Identify which cell holds the provided text, then report its (X, Y) central coordinate. 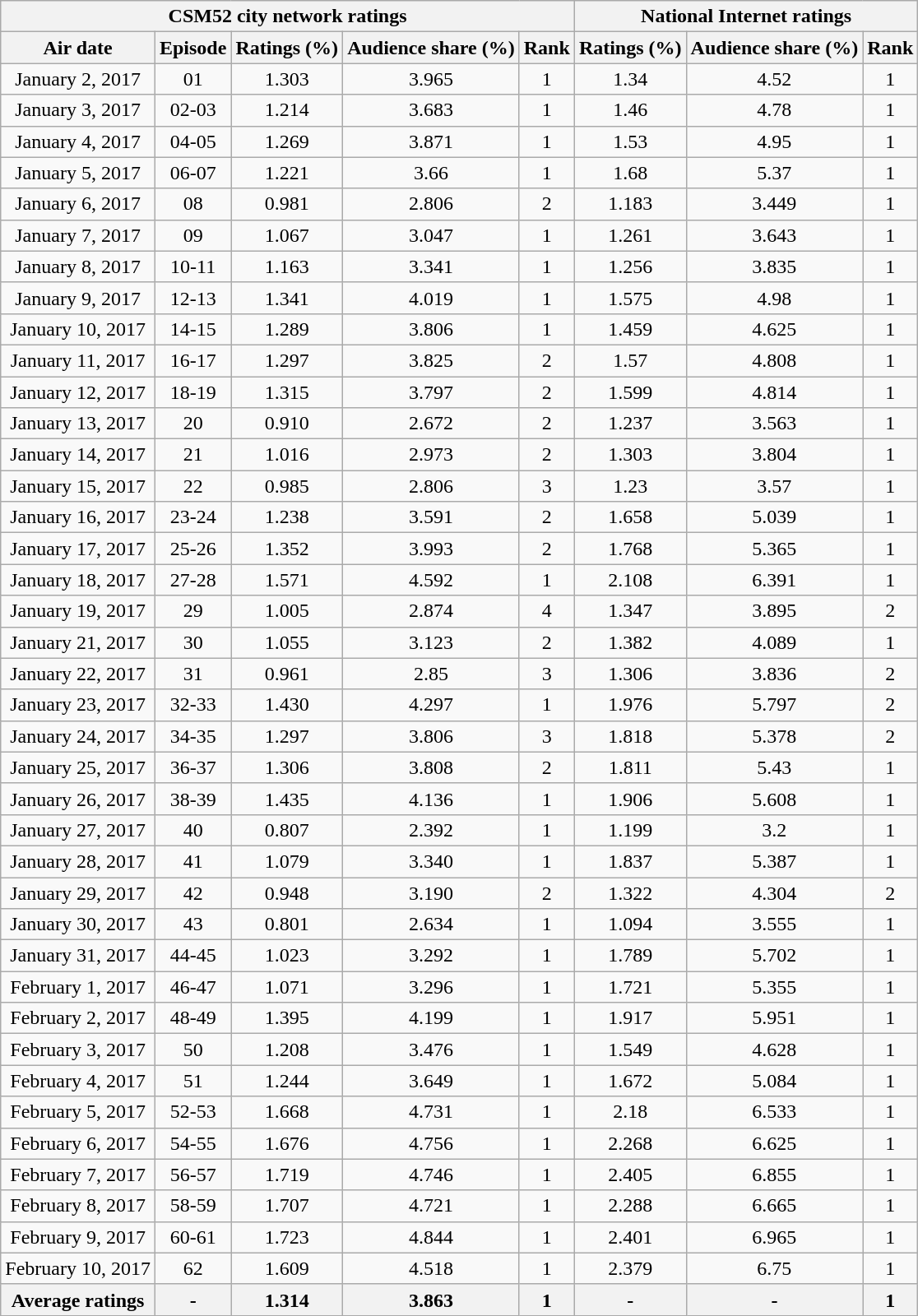
4.628 (775, 1050)
31 (192, 674)
January 27, 2017 (78, 830)
1.768 (630, 549)
5.355 (775, 987)
4.78 (775, 110)
5.797 (775, 705)
2.634 (431, 924)
3.643 (775, 235)
21 (192, 455)
3.804 (775, 455)
4.625 (775, 329)
2.672 (431, 424)
44-45 (192, 956)
1.237 (630, 424)
1.68 (630, 173)
6.75 (775, 1268)
52-53 (192, 1112)
22 (192, 486)
25-26 (192, 549)
January 9, 2017 (78, 298)
1.244 (287, 1081)
January 7, 2017 (78, 235)
60-61 (192, 1237)
41 (192, 861)
6.625 (775, 1143)
1.811 (630, 767)
3.871 (431, 141)
1.238 (287, 517)
1.023 (287, 956)
0.961 (287, 674)
40 (192, 830)
1.34 (630, 79)
4 (546, 611)
1.055 (287, 642)
3.292 (431, 956)
1.976 (630, 705)
January 23, 2017 (78, 705)
January 25, 2017 (78, 767)
1.395 (287, 1018)
January 8, 2017 (78, 266)
January 16, 2017 (78, 517)
1.221 (287, 173)
January 30, 2017 (78, 924)
January 28, 2017 (78, 861)
1.571 (287, 580)
February 1, 2017 (78, 987)
3.797 (431, 392)
1.599 (630, 392)
1.906 (630, 799)
4.95 (775, 141)
01 (192, 79)
3.649 (431, 1081)
3.563 (775, 424)
January 15, 2017 (78, 486)
3.2 (775, 830)
32-33 (192, 705)
3.836 (775, 674)
1.289 (287, 329)
42 (192, 892)
January 18, 2017 (78, 580)
4.844 (431, 1237)
62 (192, 1268)
02-03 (192, 110)
50 (192, 1050)
1.341 (287, 298)
3.863 (431, 1300)
February 9, 2017 (78, 1237)
5.702 (775, 956)
5.378 (775, 736)
Episode (192, 48)
2.973 (431, 455)
6.965 (775, 1237)
38-39 (192, 799)
January 24, 2017 (78, 736)
09 (192, 235)
1.575 (630, 298)
30 (192, 642)
January 3, 2017 (78, 110)
58-59 (192, 1206)
6.665 (775, 1206)
5.37 (775, 173)
1.672 (630, 1081)
1.094 (630, 924)
January 22, 2017 (78, 674)
5.387 (775, 861)
1.676 (287, 1143)
January 2, 2017 (78, 79)
1.609 (287, 1268)
January 19, 2017 (78, 611)
3.835 (775, 266)
3.296 (431, 987)
0.807 (287, 830)
48-49 (192, 1018)
1.016 (287, 455)
29 (192, 611)
January 5, 2017 (78, 173)
January 29, 2017 (78, 892)
February 10, 2017 (78, 1268)
1.214 (287, 110)
46-47 (192, 987)
February 2, 2017 (78, 1018)
4.746 (431, 1175)
3.047 (431, 235)
51 (192, 1081)
1.719 (287, 1175)
January 21, 2017 (78, 642)
1.269 (287, 141)
3.57 (775, 486)
4.019 (431, 298)
56-57 (192, 1175)
4.199 (431, 1018)
3.555 (775, 924)
4.98 (775, 298)
February 7, 2017 (78, 1175)
1.163 (287, 266)
1.723 (287, 1237)
4.814 (775, 392)
06-07 (192, 173)
2.18 (630, 1112)
0.801 (287, 924)
1.789 (630, 956)
54-55 (192, 1143)
3.895 (775, 611)
3.965 (431, 79)
January 10, 2017 (78, 329)
1.707 (287, 1206)
10-11 (192, 266)
4.136 (431, 799)
5.084 (775, 1081)
2.405 (630, 1175)
3.190 (431, 892)
1.53 (630, 141)
4.592 (431, 580)
4.721 (431, 1206)
February 4, 2017 (78, 1081)
Average ratings (78, 1300)
1.322 (630, 892)
1.005 (287, 611)
43 (192, 924)
2.288 (630, 1206)
1.459 (630, 329)
36-37 (192, 767)
1.23 (630, 486)
January 26, 2017 (78, 799)
1.067 (287, 235)
5.039 (775, 517)
1.199 (630, 830)
1.668 (287, 1112)
January 13, 2017 (78, 424)
January 17, 2017 (78, 549)
1.837 (630, 861)
January 14, 2017 (78, 455)
1.208 (287, 1050)
February 8, 2017 (78, 1206)
3.993 (431, 549)
4.756 (431, 1143)
National Internet ratings (745, 16)
January 12, 2017 (78, 392)
5.365 (775, 549)
0.910 (287, 424)
6.855 (775, 1175)
3.341 (431, 266)
1.57 (630, 360)
4.808 (775, 360)
0.981 (287, 204)
4.089 (775, 642)
January 4, 2017 (78, 141)
1.721 (630, 987)
3.476 (431, 1050)
1.917 (630, 1018)
4.518 (431, 1268)
January 31, 2017 (78, 956)
2.268 (630, 1143)
3.123 (431, 642)
1.435 (287, 799)
2.392 (431, 830)
2.401 (630, 1237)
1.818 (630, 736)
3.66 (431, 173)
4.297 (431, 705)
1.183 (630, 204)
23-24 (192, 517)
5.43 (775, 767)
1.315 (287, 392)
5.608 (775, 799)
1.314 (287, 1300)
2.874 (431, 611)
2.85 (431, 674)
20 (192, 424)
February 5, 2017 (78, 1112)
1.658 (630, 517)
18-19 (192, 392)
Air date (78, 48)
12-13 (192, 298)
6.533 (775, 1112)
2.108 (630, 580)
1.261 (630, 235)
1.430 (287, 705)
1.382 (630, 642)
1.071 (287, 987)
1.352 (287, 549)
2.379 (630, 1268)
3.808 (431, 767)
14-15 (192, 329)
1.46 (630, 110)
4.304 (775, 892)
4.52 (775, 79)
04-05 (192, 141)
3.591 (431, 517)
January 6, 2017 (78, 204)
27-28 (192, 580)
5.951 (775, 1018)
08 (192, 204)
4.731 (431, 1112)
1.079 (287, 861)
16-17 (192, 360)
February 6, 2017 (78, 1143)
0.985 (287, 486)
34-35 (192, 736)
3.825 (431, 360)
6.391 (775, 580)
0.948 (287, 892)
3.449 (775, 204)
February 3, 2017 (78, 1050)
3.340 (431, 861)
January 11, 2017 (78, 360)
CSM52 city network ratings (288, 16)
1.549 (630, 1050)
3.683 (431, 110)
1.347 (630, 611)
1.256 (630, 266)
